Determine the (x, y) coordinate at the center of the cell enclosing the given text.  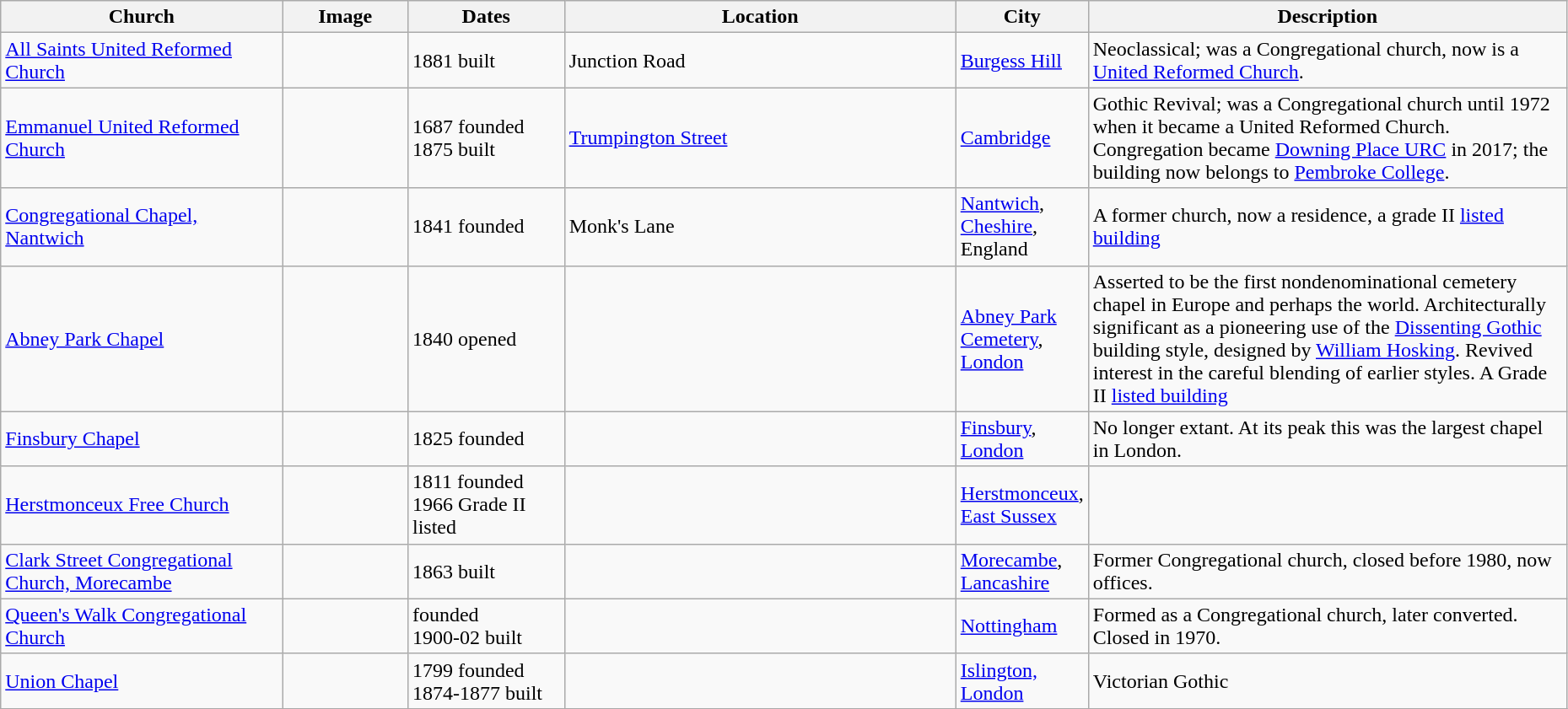
Church (142, 17)
Morecambe, Lancashire (1022, 572)
1841 founded (486, 227)
Nantwich, Cheshire, England (1022, 227)
Victorian Gothic (1328, 681)
1863 built (486, 572)
Queen's Walk Congregational Church (142, 626)
Former Congregational church, closed before 1980, now offices. (1328, 572)
1687 founded 1875 built (486, 138)
Abney Park Cemetery, London (1022, 339)
Burgess Hill (1022, 61)
1825 founded (486, 438)
Location (760, 17)
Monk's Lane (760, 227)
Junction Road (760, 61)
No longer extant. At its peak this was the largest chapel in London. (1328, 438)
Herstmonceux Free Church (142, 505)
Emmanuel United Reformed Church (142, 138)
1840 opened (486, 339)
Neoclassical; was a Congregational church, now is a United Reformed Church. (1328, 61)
Islington, London (1022, 681)
founded1900-02 built (486, 626)
Nottingham (1022, 626)
Union Chapel (142, 681)
1799 founded1874-1877 built (486, 681)
Clark Street Congregational Church, Morecambe (142, 572)
Cambridge (1022, 138)
Formed as a Congregational church, later converted. Closed in 1970. (1328, 626)
Abney Park Chapel (142, 339)
Image (346, 17)
1811 founded1966 Grade II listed (486, 505)
City (1022, 17)
All Saints United Reformed Church (142, 61)
Description (1328, 17)
1881 built (486, 61)
Trumpington Street (760, 138)
A former church, now a residence, a grade II listed building (1328, 227)
Congregational Chapel, Nantwich (142, 227)
Finsbury, London (1022, 438)
Herstmonceux, East Sussex (1022, 505)
Dates (486, 17)
Finsbury Chapel (142, 438)
